Locate the cell with the specified text and output its (X, Y) center coordinate. 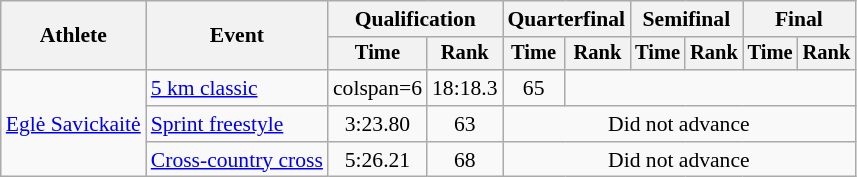
Athlete (74, 36)
Event (237, 36)
Final (799, 19)
Sprint freestyle (237, 124)
Eglė Savickaitė (74, 124)
Qualification (416, 19)
colspan=6 (378, 88)
Did not advance (678, 124)
65 (533, 88)
3:23.80 (378, 124)
18:18.3 (464, 88)
5 km classic (237, 88)
63 (464, 124)
Semifinal (686, 19)
Quarterfinal (566, 19)
